Pinpoint the cell where the given text exists, returning its [X, Y] midpoint coordinate. 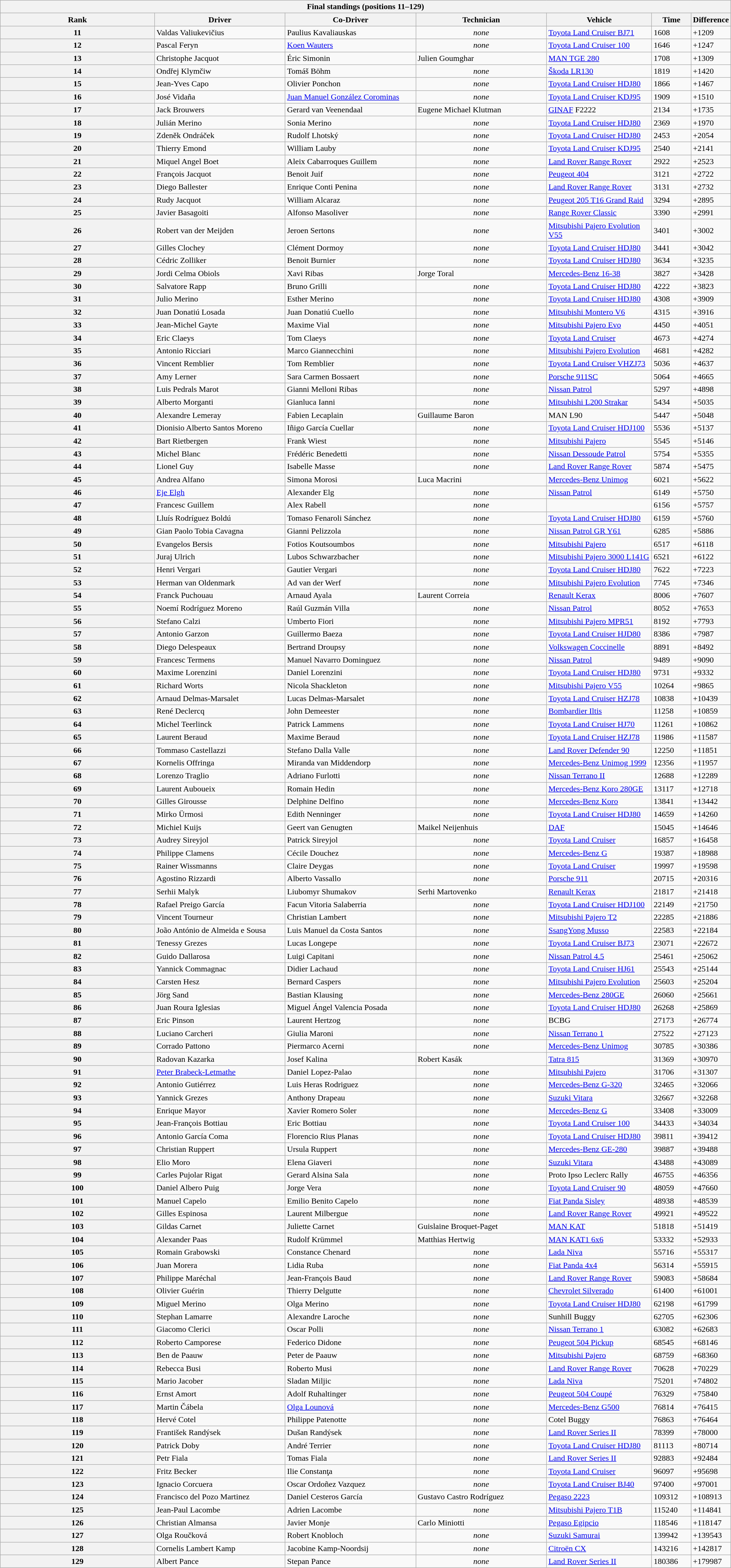
2540 [671, 148]
6517 [671, 544]
Carsten Hesz [220, 982]
28 [77, 261]
5064 [671, 377]
+9332 [711, 673]
Mitsubishi Pajero V55 [599, 686]
Christian Ruppert [220, 1149]
Isabelle Masse [351, 467]
Nissan Patrol GR Y61 [599, 531]
27522 [671, 1033]
Xavi Ribas [351, 273]
104 [77, 1239]
Sladan Miljic [351, 1381]
Andrea Alfano [220, 479]
Alexandre Laroche [351, 1317]
Mercedes-Benz G-320 [599, 1085]
+55915 [711, 1265]
Juraj Ulrich [220, 557]
30 [77, 286]
Lluís Rodríguez Boldú [220, 518]
Olga Merino [351, 1304]
Francesc Guillem [220, 505]
88 [77, 1033]
Florencio Rius Planas [351, 1136]
Laurent Milbergue [351, 1214]
3441 [671, 248]
Toyota Land Cruiser HJD80 [599, 634]
Luis Manuel da Costa Santos [351, 930]
3121 [671, 174]
62705 [671, 1317]
+10862 [711, 724]
Mercedes-Benz Koro [599, 802]
14659 [671, 814]
59083 [671, 1278]
23071 [671, 943]
53332 [671, 1239]
Amy Lerner [220, 377]
+61799 [711, 1304]
48059 [671, 1188]
96 [77, 1136]
Agostino Rizzardi [220, 879]
Nissan Terrano II [599, 776]
11 [77, 32]
Patrick Lammens [351, 724]
Bombardier Iltis [599, 711]
Maxime Beraud [351, 737]
63 [77, 711]
Henri Vergari [220, 569]
76814 [671, 1407]
Driver [220, 20]
+92484 [711, 1458]
Luciano Carcheri [220, 1033]
+18988 [711, 853]
+1420 [711, 71]
Philippe Clamens [220, 853]
3634 [671, 261]
6149 [671, 492]
Giulia Maroni [351, 1033]
21817 [671, 892]
Toyota Land Cruiser HJ61 [599, 969]
Suzuki Samurai [599, 1536]
+2523 [711, 161]
Edith Nenninger [351, 814]
110 [77, 1317]
Land Rover Defender 90 [599, 750]
Daniel Lopez-Palao [351, 1072]
Martin Čábela [220, 1407]
Julián Merino [220, 122]
119 [77, 1433]
Javier Monje [351, 1523]
103 [77, 1227]
36 [77, 363]
+5750 [711, 492]
76 [77, 879]
97400 [671, 1484]
71 [77, 814]
81113 [671, 1446]
+58684 [711, 1278]
Enrique Mayor [220, 1111]
180386 [671, 1561]
108 [77, 1291]
39887 [671, 1149]
25543 [671, 969]
Gautier Vergari [351, 569]
+1510 [711, 97]
42 [77, 441]
+3916 [711, 312]
10838 [671, 698]
123 [77, 1484]
Difference [711, 20]
15 [77, 84]
Corrado Pattono [220, 1046]
Chevrolet Silverado [599, 1291]
87 [77, 1021]
Mitsubishi Pajero T2 [599, 917]
Frank Wiest [351, 441]
Julio Merino [220, 299]
+2991 [711, 213]
Richard Worts [220, 686]
97 [77, 1149]
Mercedes-Benz 16-38 [599, 273]
19 [77, 135]
Alexander Elg [351, 492]
64 [77, 724]
Josef Kalina [351, 1059]
Sunhill Buggy [599, 1317]
80 [77, 930]
Alberto Morganti [220, 402]
Eric Pinson [220, 1021]
83 [77, 969]
Peugeot 504 Coupé [599, 1394]
+61001 [711, 1291]
+20316 [711, 879]
+68360 [711, 1355]
Jean-Paul Lacombe [220, 1510]
12356 [671, 763]
6521 [671, 557]
+7987 [711, 634]
20 [77, 148]
DAF [599, 827]
118546 [671, 1523]
34 [77, 338]
Gilles Espinosa [220, 1214]
1708 [671, 58]
117 [77, 1407]
92 [77, 1085]
17 [77, 110]
Peter de Paauw [351, 1355]
Rudy Jacquot [220, 200]
+7607 [711, 596]
+8492 [711, 647]
75 [77, 866]
+21750 [711, 904]
19997 [671, 866]
116 [77, 1394]
Thierry Delgutte [351, 1291]
+34034 [711, 1123]
Mitsubishi Pajero Evolution V55 [599, 230]
Benoit Juif [351, 174]
+3042 [711, 248]
53 [77, 582]
115240 [671, 1510]
+55317 [711, 1252]
+25661 [711, 994]
12 [77, 45]
25461 [671, 956]
95 [77, 1123]
Julien Goumghar [481, 58]
Lorenzo Traglio [220, 776]
Eugene Michael Klutman [481, 110]
8386 [671, 634]
Mirko Ürmosi [220, 814]
20715 [671, 879]
Rudolf Krümmel [351, 1239]
+2895 [711, 200]
5036 [671, 363]
Technician [481, 20]
Dušan Randýsek [351, 1433]
113 [77, 1355]
+5475 [711, 467]
Mitsubishi Montero V6 [599, 312]
William Lauby [351, 148]
Toyota Land Cruiser BJ71 [599, 32]
26268 [671, 1008]
2369 [671, 122]
75201 [671, 1381]
Fritz Becker [220, 1471]
Facun Vitoria Salaberria [351, 904]
Alex Rabell [351, 505]
+68146 [711, 1342]
+19598 [711, 866]
+5146 [711, 441]
Eje Elgh [220, 492]
Toyota Land Cruiser HJ70 [599, 724]
Gianluca Ianni [351, 402]
Patrick Doby [220, 1446]
Peugeot 404 [599, 174]
+27123 [711, 1033]
16857 [671, 840]
11261 [671, 724]
19387 [671, 853]
45 [77, 479]
Giacomo Clerici [220, 1329]
34433 [671, 1123]
SsangYong Musso [599, 930]
Bastian Klausing [351, 994]
+10859 [711, 711]
106 [77, 1265]
+7653 [711, 608]
51818 [671, 1227]
120 [77, 1446]
+114841 [711, 1510]
76329 [671, 1394]
54 [77, 596]
+52933 [711, 1239]
Tom Remblier [351, 363]
Proto Ipso Leclerc Rally [599, 1175]
59 [77, 660]
Vincent Tourneur [220, 917]
61400 [671, 1291]
Juliette Carnet [351, 1227]
Škoda LR130 [599, 71]
76863 [671, 1420]
121 [77, 1458]
+3235 [711, 261]
Enrique Conti Penina [351, 187]
21 [77, 161]
65 [77, 737]
55716 [671, 1252]
94 [77, 1111]
99 [77, 1175]
Gianni Pelizzola [351, 531]
109312 [671, 1497]
118 [77, 1420]
Fiat Panda Sisley [599, 1201]
32465 [671, 1085]
MAN KAT [599, 1227]
Manuel Capelo [220, 1201]
Audrey Sireyjol [220, 840]
Pegaso 2223 [599, 1497]
+43089 [711, 1162]
+4282 [711, 351]
+13442 [711, 802]
+4898 [711, 389]
Michel Teerlinck [220, 724]
13841 [671, 802]
Gilles Clochey [220, 248]
+5886 [711, 531]
Geert van Genugten [351, 827]
22285 [671, 917]
22 [77, 174]
Ernst Amort [220, 1394]
José Vidaña [220, 97]
Jean-François Baud [351, 1278]
Mitsubishi Pajero Evo [599, 325]
72 [77, 827]
Eric Claeys [220, 338]
Francesc Termens [220, 660]
11258 [671, 711]
26060 [671, 994]
Pascal Feryn [220, 45]
Patrick Sireyjol [351, 840]
+6118 [711, 544]
Romain Grabowski [220, 1252]
Antonio Garzon [220, 634]
63082 [671, 1329]
MAN TGE 280 [599, 58]
Gerard Alsina Sala [351, 1175]
+21886 [711, 917]
7745 [671, 582]
+1735 [711, 110]
3401 [671, 230]
61 [77, 686]
+33009 [711, 1111]
Salvatore Rapp [220, 286]
John Demeester [351, 711]
+12718 [711, 789]
78 [77, 904]
114 [77, 1368]
Alexander Paas [220, 1239]
Piermarco Acerni [351, 1046]
Cornelis Lambert Kamp [220, 1548]
Valdas Valiukevičius [220, 32]
+21418 [711, 892]
Robert Kasák [481, 1059]
Volkswagen Coccinelle [599, 647]
Jean-Yves Capo [220, 84]
Time [671, 20]
+75840 [711, 1394]
Peugeot 504 Pickup [599, 1342]
Rudolf Lhotský [351, 135]
Mitsubishi Pajero T1B [599, 1510]
74 [77, 853]
Elena Giaveri [351, 1162]
14 [77, 71]
127 [77, 1536]
143216 [671, 1548]
37 [77, 377]
73 [77, 840]
44 [77, 467]
Olga Roučková [220, 1536]
Philippe Maréchal [220, 1278]
56314 [671, 1265]
Gustavo Castro Rodríguez [481, 1497]
+74802 [711, 1381]
55 [77, 608]
+5760 [711, 518]
Gian Paolo Tobia Cavagna [220, 531]
4222 [671, 286]
Lidia Ruba [351, 1265]
Roberto Musi [351, 1368]
Albert Pance [220, 1561]
1608 [671, 32]
Pegaso Egipcio [599, 1523]
+62683 [711, 1329]
Constance Chenard [351, 1252]
Paulius Kavaliauskas [351, 32]
+32066 [711, 1085]
+4051 [711, 325]
92883 [671, 1458]
+1970 [711, 122]
Cécile Douchez [351, 853]
79 [77, 917]
Claire Deygas [351, 866]
Jörg Sand [220, 994]
+5355 [711, 454]
Porsche 911SC [599, 377]
Peugeot 205 T16 Grand Raid [599, 200]
Sara Carmen Bossaert [351, 377]
+7223 [711, 569]
125 [77, 1510]
11986 [671, 737]
31369 [671, 1059]
7622 [671, 569]
5297 [671, 389]
Mercedes-Benz G500 [599, 1407]
13117 [671, 789]
70628 [671, 1368]
48 [77, 518]
Franck Puchouau [220, 596]
111 [77, 1329]
35 [77, 351]
Ursula Ruppert [351, 1149]
+11957 [711, 763]
+2141 [711, 148]
Vehicle [599, 20]
46755 [671, 1175]
128 [77, 1548]
+9865 [711, 686]
Lucas Delmas-Marsalet [351, 698]
William Alcaraz [351, 200]
Daniel Albero Puig [220, 1188]
Diego Delespeaux [220, 647]
Daniel Cesteros García [351, 1497]
Robert Knobloch [351, 1536]
48938 [671, 1201]
Olivier Ponchon [351, 84]
+11587 [711, 737]
Mitsubishi Pajero 3000 L141G [599, 557]
Miquel Angel Boet [220, 161]
81 [77, 943]
Frédéric Benedetti [351, 454]
Mitsubishi Pajero MPR51 [599, 621]
93 [77, 1098]
Federico Didone [351, 1342]
2453 [671, 135]
Matthias Hertwig [481, 1239]
86 [77, 1008]
+31307 [711, 1072]
Stefano Dalla Valle [351, 750]
2134 [671, 110]
102 [77, 1214]
Citroën CX [599, 1548]
+62306 [711, 1317]
84 [77, 982]
3827 [671, 273]
Tomas Fiala [351, 1458]
15045 [671, 827]
Liubomyr Shumakov [351, 892]
Maikel Neijenhuis [481, 827]
Rebecca Busi [220, 1368]
Jorge Toral [481, 273]
Mercedes-Benz Koro 280GE [599, 789]
Rank [77, 20]
+7793 [711, 621]
+3909 [711, 299]
Laurent Correia [481, 596]
+9090 [711, 660]
+10439 [711, 698]
126 [77, 1523]
Final standings (positions 11–129) [365, 7]
Elio Moro [220, 1162]
Vincent Remblier [220, 363]
+4665 [711, 377]
Porsche 911 [599, 879]
Xavier Romero Soler [351, 1111]
Juan Roura Iglesias [220, 1008]
+4637 [711, 363]
+1209 [711, 32]
Antonio Gutiérrez [220, 1085]
Daniel Lorenzini [351, 673]
+26774 [711, 1021]
+49522 [711, 1214]
100 [77, 1188]
Bernard Caspers [351, 982]
Romain Hedin [351, 789]
Carlo Miniotti [481, 1523]
Gianni Melloni Ribas [351, 389]
+30970 [711, 1059]
+22184 [711, 930]
Toyota Land Cruiser BJ73 [599, 943]
Fabien Lecaplain [351, 415]
Gildas Carnet [220, 1227]
+30386 [711, 1046]
Jacobine Kamp-Noordsij [351, 1548]
4450 [671, 325]
Jean-Michel Gayte [220, 325]
Antonio García Coma [220, 1136]
8006 [671, 596]
Gerard van Veenendaal [351, 110]
24 [77, 200]
BCBG [599, 1021]
+70229 [711, 1368]
77 [77, 892]
+5048 [711, 415]
30785 [671, 1046]
9489 [671, 660]
Mercedes-Benz 280GE [599, 994]
Mitsubishi L200 Strakar [599, 402]
85 [77, 994]
Lucas Longepe [351, 943]
112 [77, 1342]
+12289 [711, 776]
Juan Manuel González Corominas [351, 97]
58 [77, 647]
49 [77, 531]
+76415 [711, 1407]
Luigi Capitani [351, 956]
Juan Donatiú Losada [220, 312]
+47660 [711, 1188]
Serhi Martovenko [481, 892]
16 [77, 97]
Toyota Land Cruiser 90 [599, 1188]
Tatra 815 [599, 1059]
41 [77, 428]
Zdeněk Ondráček [220, 135]
47 [77, 505]
Iñigo García Cuellar [351, 428]
Jack Brouwers [220, 110]
33408 [671, 1111]
Guillaume Baron [481, 415]
8192 [671, 621]
32667 [671, 1098]
+46356 [711, 1175]
91 [77, 1072]
33 [77, 325]
67 [77, 763]
4315 [671, 312]
Laurent Beraud [220, 737]
+4274 [711, 338]
Marco Giannecchini [351, 351]
+118147 [711, 1523]
13 [77, 58]
49921 [671, 1214]
Miranda van Middendorp [351, 763]
Range Rover Classic [599, 213]
68 [77, 776]
Mercedes-Benz GE-280 [599, 1149]
František Randýsek [220, 1433]
Antonio Ricciari [220, 351]
4308 [671, 299]
5536 [671, 428]
Toyota Land Cruiser BJ40 [599, 1484]
Francisco del Pozo Martinez [220, 1497]
+80714 [711, 1446]
Michiel Kuijs [220, 827]
Ben de Paauw [220, 1355]
+3002 [711, 230]
139942 [671, 1536]
+48539 [711, 1201]
Tommaso Castellazzi [220, 750]
Arnaud Ayala [351, 596]
Kornelis Offringa [220, 763]
Juan Donatiú Cuello [351, 312]
Koen Wauters [351, 45]
Aleix Cabarroques Guillem [351, 161]
Éric Simonin [351, 58]
Evangelos Bersis [220, 544]
Lionel Guy [220, 467]
Noemí Rodríguez Moreno [220, 608]
9731 [671, 673]
40 [77, 415]
1909 [671, 97]
Roberto Camporese [220, 1342]
1866 [671, 84]
+142817 [711, 1548]
Tomáš Böhm [351, 71]
3390 [671, 213]
39811 [671, 1136]
+3428 [711, 273]
+11851 [711, 750]
25 [77, 213]
Olivier Guérin [220, 1291]
89 [77, 1046]
Co-Driver [351, 20]
GINAF F2222 [599, 110]
Philippe Patenotte [351, 1420]
Alberto Vassallo [351, 879]
6021 [671, 479]
Rainer Wissmanns [220, 866]
27173 [671, 1021]
Yannick Commagnac [220, 969]
70 [77, 802]
Petr Fiala [220, 1458]
Michel Blanc [220, 454]
4681 [671, 351]
Esther Merino [351, 299]
+5622 [711, 479]
Christian Almansa [220, 1523]
MAN L90 [599, 415]
Fiat Panda 4x4 [599, 1265]
98 [77, 1162]
Cotel Buggy [599, 1420]
22149 [671, 904]
69 [77, 789]
Diego Ballester [220, 187]
Nissan Dessoude Patrol [599, 454]
Christian Lambert [351, 917]
+139543 [711, 1536]
+16458 [711, 840]
56 [77, 621]
Jordi Celma Obiols [220, 273]
Simona Morosi [351, 479]
22583 [671, 930]
+14646 [711, 827]
68545 [671, 1342]
43 [77, 454]
Herman van Oldenmark [220, 582]
Luis Heras Rodriguez [351, 1085]
+5035 [711, 402]
Delphine Delfino [351, 802]
66 [77, 750]
129 [77, 1561]
Bruno Grilli [351, 286]
+6122 [711, 557]
5545 [671, 441]
6156 [671, 505]
31 [77, 299]
+76464 [711, 1420]
27 [77, 248]
51 [77, 557]
Eric Bottiau [351, 1123]
31706 [671, 1072]
Alfonso Masoliver [351, 213]
10264 [671, 686]
Alexandre Lemeray [220, 415]
Adriano Furlotti [351, 776]
8891 [671, 647]
+2722 [711, 174]
Oscar Polli [351, 1329]
Toyota Land Cruiser VHZJ73 [599, 363]
Arnaud Delmas-Marsalet [220, 698]
Tom Claeys [351, 338]
4673 [671, 338]
68759 [671, 1355]
+39488 [711, 1149]
André Terrier [351, 1446]
Christophe Jacquot [220, 58]
Jeroen Sertons [351, 230]
+3823 [711, 286]
90 [77, 1059]
25603 [671, 982]
Yannick Grezes [220, 1098]
8052 [671, 608]
50 [77, 544]
57 [77, 634]
6159 [671, 518]
Laurent Hertzog [351, 1021]
+5137 [711, 428]
Ondřej Klymčiw [220, 71]
Luis Pedrals Marot [220, 389]
Jorge Vera [351, 1188]
Stefano Calzi [220, 621]
5434 [671, 402]
Nissan Patrol 4.5 [599, 956]
Bart Rietbergen [220, 441]
43488 [671, 1162]
78399 [671, 1433]
+5757 [711, 505]
+97001 [711, 1484]
96097 [671, 1471]
62198 [671, 1304]
Adrien Lacombe [351, 1510]
26 [77, 230]
+1309 [711, 58]
18 [77, 122]
+1467 [711, 84]
Adolf Ruhaltinger [351, 1394]
+179987 [711, 1561]
+25869 [711, 1008]
Peter Brabeck-Letmathe [220, 1072]
Mercedes-Benz Unimog 1999 [599, 763]
Maxime Vial [351, 325]
Serhii Malyk [220, 892]
Thierry Emond [220, 148]
32 [77, 312]
Rafael Preigo García [220, 904]
12688 [671, 776]
+32268 [711, 1098]
Olga Lounová [351, 1407]
Radovan Kazarka [220, 1059]
Sonia Merino [351, 122]
Umberto Fiori [351, 621]
Luca Macrini [481, 479]
Nicola Shackleton [351, 686]
MAN KAT1 6x6 [599, 1239]
Robert van der Meijden [220, 230]
Guislaine Broquet-Paget [481, 1227]
1646 [671, 45]
+51419 [711, 1227]
Javier Basagoiti [220, 213]
Dionisio Alberto Santos Moreno [220, 428]
5447 [671, 415]
+25144 [711, 969]
+2054 [711, 135]
Ignacio Corcuera [220, 1484]
+78000 [711, 1433]
Guillermo Baeza [351, 634]
60 [77, 673]
12250 [671, 750]
+22672 [711, 943]
Oscar Ordoñez Vazquez [351, 1484]
+2732 [711, 187]
3131 [671, 187]
Clément Dormoy [351, 248]
François Jacquot [220, 174]
+95698 [711, 1471]
109 [77, 1304]
23 [77, 187]
39 [77, 402]
Stephan Lamarre [220, 1317]
+1247 [711, 45]
+25204 [711, 982]
1819 [671, 71]
6285 [671, 531]
5754 [671, 454]
Mario Jacober [220, 1381]
Hervé Cotel [220, 1420]
Ilie Constanţa [351, 1471]
Ad van der Werf [351, 582]
105 [77, 1252]
+108913 [711, 1497]
Miguel Merino [220, 1304]
62 [77, 698]
107 [77, 1278]
52 [77, 569]
Carles Pujolar Rigat [220, 1175]
João António de Almeida e Sousa [220, 930]
46 [77, 492]
Jean-François Bottiau [220, 1123]
René Declercq [220, 711]
Emilio Benito Capelo [351, 1201]
+39412 [711, 1136]
Anthony Drapeau [351, 1098]
Gilles Girousse [220, 802]
Didier Lachaud [351, 969]
+14260 [711, 814]
Bertrand Droupsy [351, 647]
Raúl Guzmán Villa [351, 608]
5874 [671, 467]
82 [77, 956]
124 [77, 1497]
29 [77, 273]
Stepan Pance [351, 1561]
Manuel Navarro Dominguez [351, 660]
Juan Morera [220, 1265]
Lubos Schwarzbacher [351, 557]
Tomaso Fenaroli Sánchez [351, 518]
122 [77, 1471]
+7346 [711, 582]
Fotios Koutsoumbos [351, 544]
Maxime Lorenzini [220, 673]
Laurent Auboueix [220, 789]
Benoit Burnier [351, 261]
Guido Dallarosa [220, 956]
Miguel Ángel Valencia Posada [351, 1008]
101 [77, 1201]
38 [77, 389]
Tenessy Grezes [220, 943]
2922 [671, 161]
3294 [671, 200]
Cédric Zolliker [220, 261]
115 [77, 1381]
+25062 [711, 956]
